Return the [X, Y] coordinate for the center point of the cell that contains the specified text.  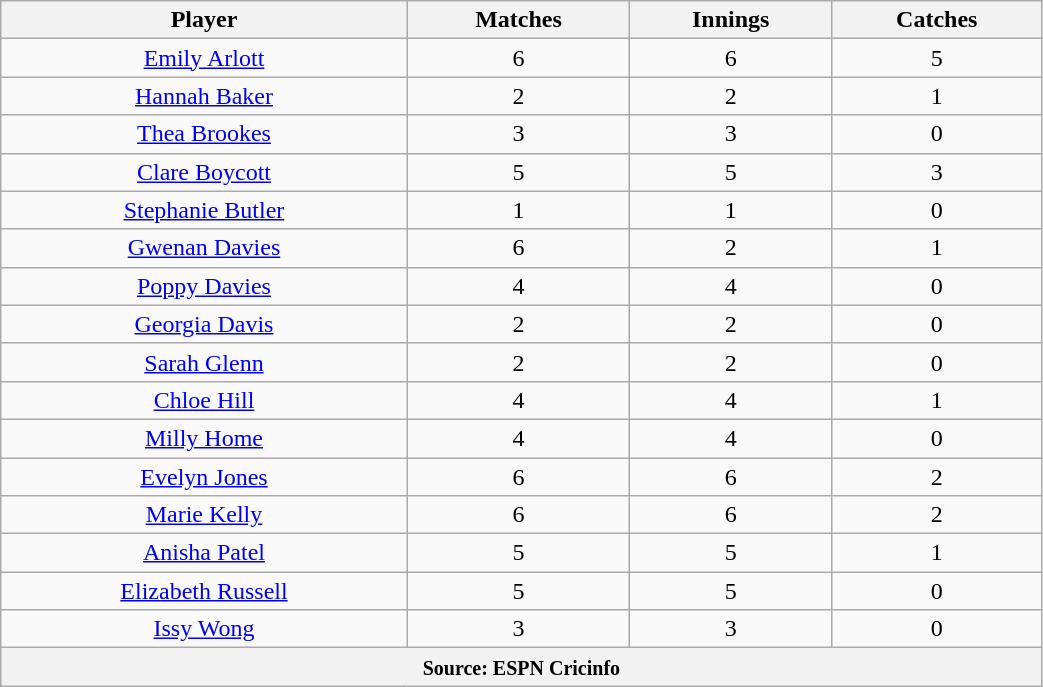
Gwenan Davies [204, 248]
Sarah Glenn [204, 362]
Evelyn Jones [204, 477]
Player [204, 20]
Marie Kelly [204, 515]
Issy Wong [204, 629]
Stephanie Butler [204, 210]
Chloe Hill [204, 400]
Clare Boycott [204, 172]
Emily Arlott [204, 58]
Matches [518, 20]
Thea Brookes [204, 134]
Catches [936, 20]
Poppy Davies [204, 286]
Innings [731, 20]
Elizabeth Russell [204, 591]
Source: ESPN Cricinfo [522, 667]
Hannah Baker [204, 96]
Anisha Patel [204, 553]
Georgia Davis [204, 324]
Milly Home [204, 438]
